Extract the [x, y] coordinate from the center of the cell holding the provided text.  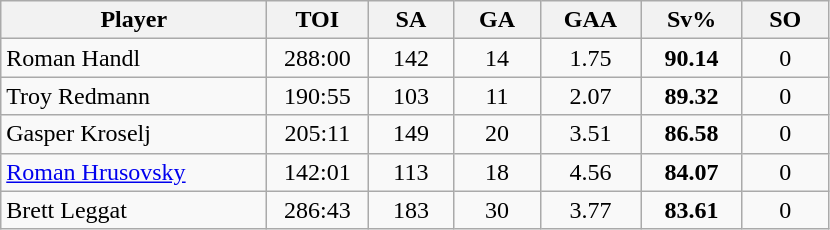
SO [785, 20]
30 [497, 210]
183 [411, 210]
Brett Leggat [134, 210]
286:43 [318, 210]
SA [411, 20]
Roman Handl [134, 58]
89.32 [692, 96]
149 [411, 134]
90.14 [692, 58]
Roman Hrusovsky [134, 172]
84.07 [692, 172]
86.58 [692, 134]
83.61 [692, 210]
103 [411, 96]
1.75 [590, 58]
4.56 [590, 172]
18 [497, 172]
Troy Redmann [134, 96]
288:00 [318, 58]
GA [497, 20]
3.51 [590, 134]
Gasper Kroselj [134, 134]
190:55 [318, 96]
Player [134, 20]
113 [411, 172]
20 [497, 134]
Sv% [692, 20]
GAA [590, 20]
11 [497, 96]
205:11 [318, 134]
142 [411, 58]
TOI [318, 20]
142:01 [318, 172]
3.77 [590, 210]
2.07 [590, 96]
14 [497, 58]
